Pinpoint the cell where the given text exists, returning its [x, y] midpoint coordinate. 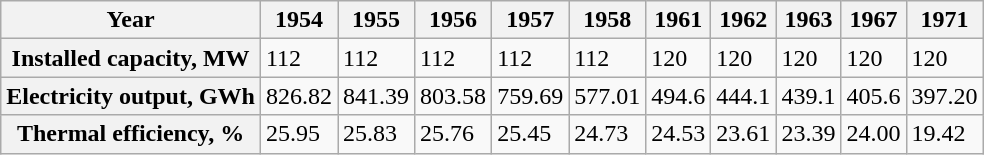
826.82 [298, 96]
1958 [608, 20]
577.01 [608, 96]
23.39 [808, 134]
Installed capacity, MW [131, 58]
1961 [678, 20]
Thermal efficiency, % [131, 134]
1962 [744, 20]
24.00 [874, 134]
494.6 [678, 96]
25.83 [376, 134]
803.58 [454, 96]
1963 [808, 20]
23.61 [744, 134]
25.45 [530, 134]
1957 [530, 20]
759.69 [530, 96]
19.42 [944, 134]
397.20 [944, 96]
1955 [376, 20]
444.1 [744, 96]
25.95 [298, 134]
24.53 [678, 134]
1956 [454, 20]
439.1 [808, 96]
Year [131, 20]
1967 [874, 20]
Electricity output, GWh [131, 96]
405.6 [874, 96]
24.73 [608, 134]
841.39 [376, 96]
25.76 [454, 134]
1971 [944, 20]
1954 [298, 20]
